Return (x, y) of the center of cell containing provided text 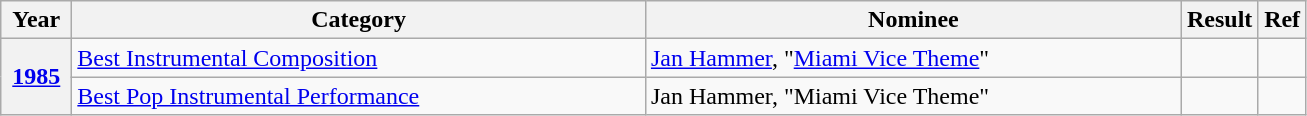
Nominee (913, 20)
Best Instrumental Composition (359, 58)
1985 (36, 77)
Best Pop Instrumental Performance (359, 96)
Year (36, 20)
Ref (1282, 20)
Result (1219, 20)
Category (359, 20)
